Pinpoint the cell where the given text exists, returning its (X, Y) midpoint coordinate. 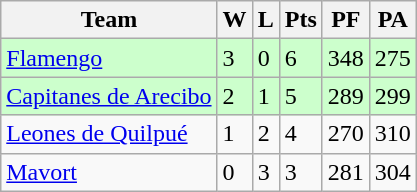
Pts (300, 20)
299 (392, 96)
Leones de Quilpué (109, 134)
Mavort (109, 172)
Flamengo (109, 58)
PF (346, 20)
310 (392, 134)
W (234, 20)
4 (300, 134)
Team (109, 20)
6 (300, 58)
304 (392, 172)
PA (392, 20)
5 (300, 96)
289 (346, 96)
275 (392, 58)
270 (346, 134)
281 (346, 172)
Capitanes de Arecibo (109, 96)
348 (346, 58)
L (266, 20)
